For the text-containing cell, return its midpoint in (X, Y) coordinate format. 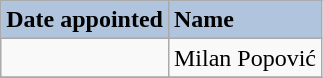
Milan Popović (244, 58)
Name (244, 20)
Date appointed (85, 20)
